Pinpoint the cell where the given text exists, returning its (x, y) midpoint coordinate. 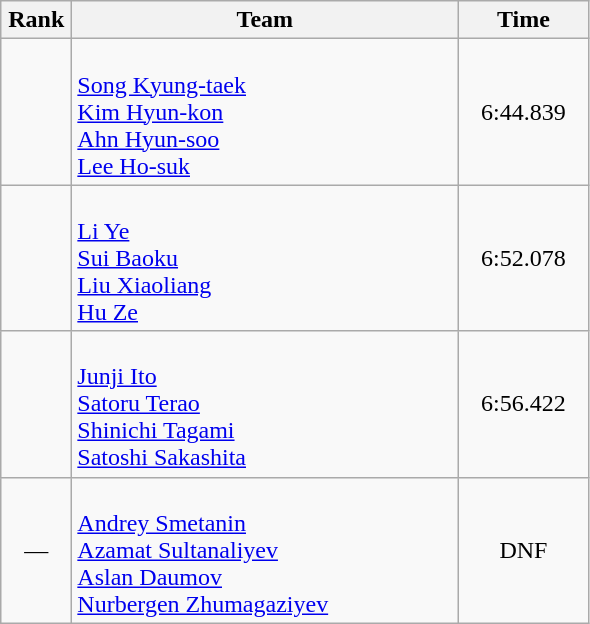
Time (524, 20)
Li YeSui BaokuLiu XiaoliangHu Ze (265, 258)
DNF (524, 550)
Team (265, 20)
Rank (36, 20)
Song Kyung-taekKim Hyun-konAhn Hyun-sooLee Ho-suk (265, 112)
6:44.839 (524, 112)
6:52.078 (524, 258)
6:56.422 (524, 404)
Andrey SmetaninAzamat SultanaliyevAslan DaumovNurbergen Zhumagaziyev (265, 550)
— (36, 550)
Junji ItoSatoru TeraoShinichi TagamiSatoshi Sakashita (265, 404)
